From the cell containing the given text, extract its center point as [X, Y] coordinate. 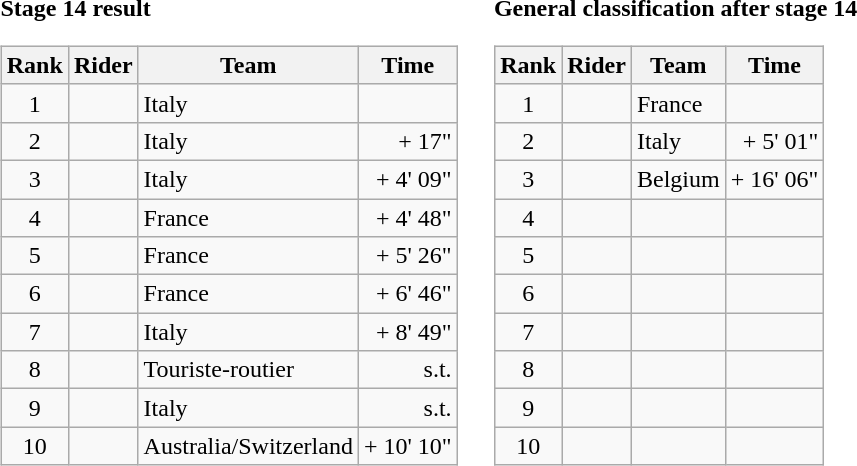
Touriste-routier [248, 370]
Belgium [678, 179]
+ 4' 09" [408, 179]
+ 4' 48" [408, 217]
+ 16' 06" [774, 179]
+ 8' 49" [408, 332]
+ 6' 46" [408, 294]
+ 17" [408, 141]
+ 10' 10" [408, 446]
+ 5' 26" [408, 256]
+ 5' 01" [774, 141]
Australia/Switzerland [248, 446]
